From the cell containing the given text, extract its center point as [x, y] coordinate. 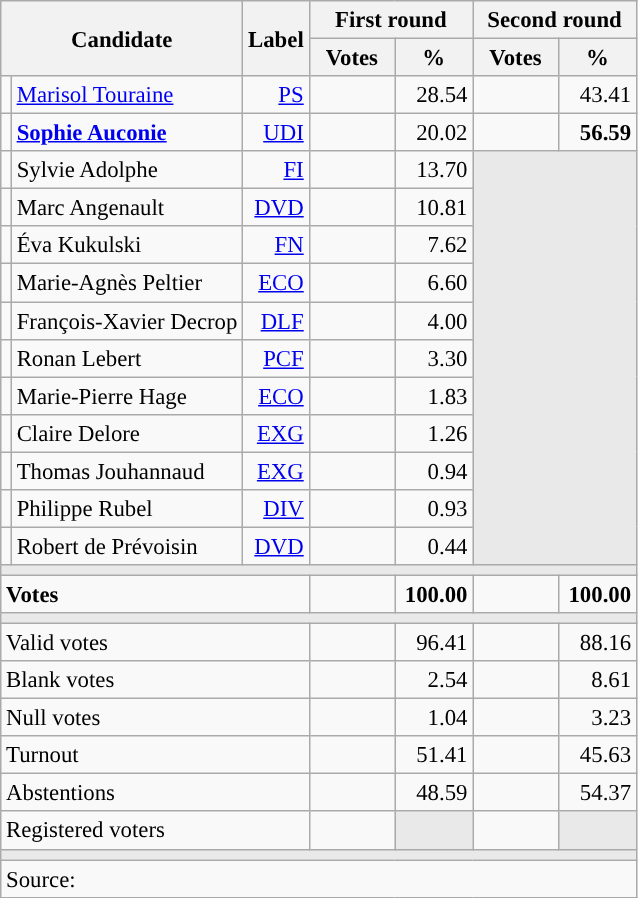
Marisol Touraine [126, 95]
Claire Delore [126, 433]
Robert de Prévoisin [126, 546]
8.61 [597, 680]
4.00 [434, 321]
Philippe Rubel [126, 509]
6.60 [434, 283]
First round [391, 20]
1.04 [434, 718]
Null votes [155, 718]
Registered voters [155, 831]
0.93 [434, 509]
56.59 [597, 133]
7.62 [434, 245]
PCF [276, 358]
Turnout [155, 755]
13.70 [434, 170]
Marc Angenault [126, 208]
Éva Kukulski [126, 245]
10.81 [434, 208]
43.41 [597, 95]
Sylvie Adolphe [126, 170]
UDI [276, 133]
Source: [319, 879]
Marie-Pierre Hage [126, 396]
Thomas Jouhannaud [126, 471]
1.83 [434, 396]
0.44 [434, 546]
Label [276, 38]
François-Xavier Decrop [126, 321]
Sophie Auconie [126, 133]
51.41 [434, 755]
FN [276, 245]
Blank votes [155, 680]
PS [276, 95]
3.30 [434, 358]
DLF [276, 321]
0.94 [434, 471]
96.41 [434, 643]
Marie-Agnès Peltier [126, 283]
Second round [555, 20]
88.16 [597, 643]
45.63 [597, 755]
1.26 [434, 433]
20.02 [434, 133]
2.54 [434, 680]
3.23 [597, 718]
28.54 [434, 95]
FI [276, 170]
Valid votes [155, 643]
Ronan Lebert [126, 358]
48.59 [434, 793]
Abstentions [155, 793]
Candidate [122, 38]
54.37 [597, 793]
DIV [276, 509]
